Pinpoint the cell where the given text exists, returning its (x, y) midpoint coordinate. 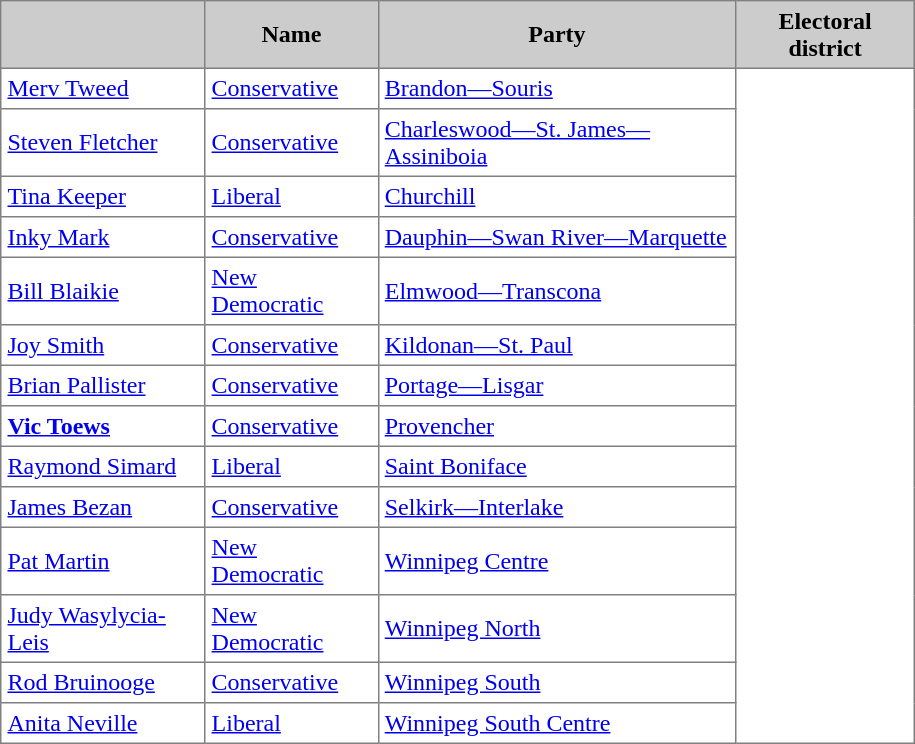
Brian Pallister (103, 385)
Saint Boniface (557, 466)
Electoral district (825, 35)
Name (292, 35)
Provencher (557, 426)
Kildonan—St. Paul (557, 345)
Portage—Lisgar (557, 385)
Churchill (557, 196)
Winnipeg North (557, 629)
Inky Mark (103, 237)
Winnipeg South (557, 682)
Elmwood—Transcona (557, 291)
Raymond Simard (103, 466)
Brandon—Souris (557, 88)
Vic Toews (103, 426)
Joy Smith (103, 345)
Anita Neville (103, 723)
Bill Blaikie (103, 291)
James Bezan (103, 507)
Merv Tweed (103, 88)
Pat Martin (103, 561)
Party (557, 35)
Winnipeg Centre (557, 561)
Rod Bruinooge (103, 682)
Winnipeg South Centre (557, 723)
Charleswood—St. James—Assiniboia (557, 143)
Tina Keeper (103, 196)
Selkirk—Interlake (557, 507)
Judy Wasylycia-Leis (103, 629)
Dauphin—Swan River—Marquette (557, 237)
Steven Fletcher (103, 143)
